Detect which cell encompasses the target text, then output its (X, Y) center coordinate. 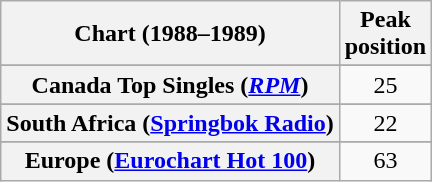
22 (385, 123)
Europe (Eurochart Hot 100) (170, 161)
Canada Top Singles (RPM) (170, 85)
Chart (1988–1989) (170, 34)
Peakposition (385, 34)
25 (385, 85)
South Africa (Springbok Radio) (170, 123)
63 (385, 161)
